Extract the [x, y] coordinate from the center of the cell holding the provided text.  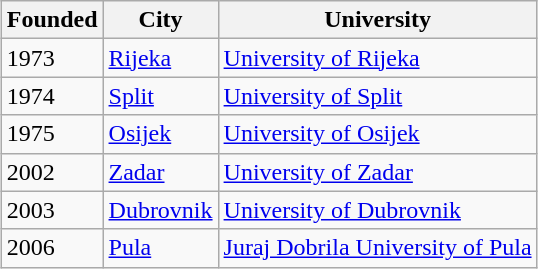
1974 [52, 96]
1973 [52, 58]
Split [160, 96]
University of Zadar [378, 172]
2006 [52, 248]
University of Dubrovnik [378, 210]
Dubrovnik [160, 210]
City [160, 20]
2002 [52, 172]
Juraj Dobrila University of Pula [378, 248]
University of Osijek [378, 134]
University [378, 20]
Founded [52, 20]
Pula [160, 248]
2003 [52, 210]
University of Rijeka [378, 58]
Zadar [160, 172]
1975 [52, 134]
University of Split [378, 96]
Osijek [160, 134]
Rijeka [160, 58]
